Find where the given text appears and provide that cell's center as [x, y] coordinate. 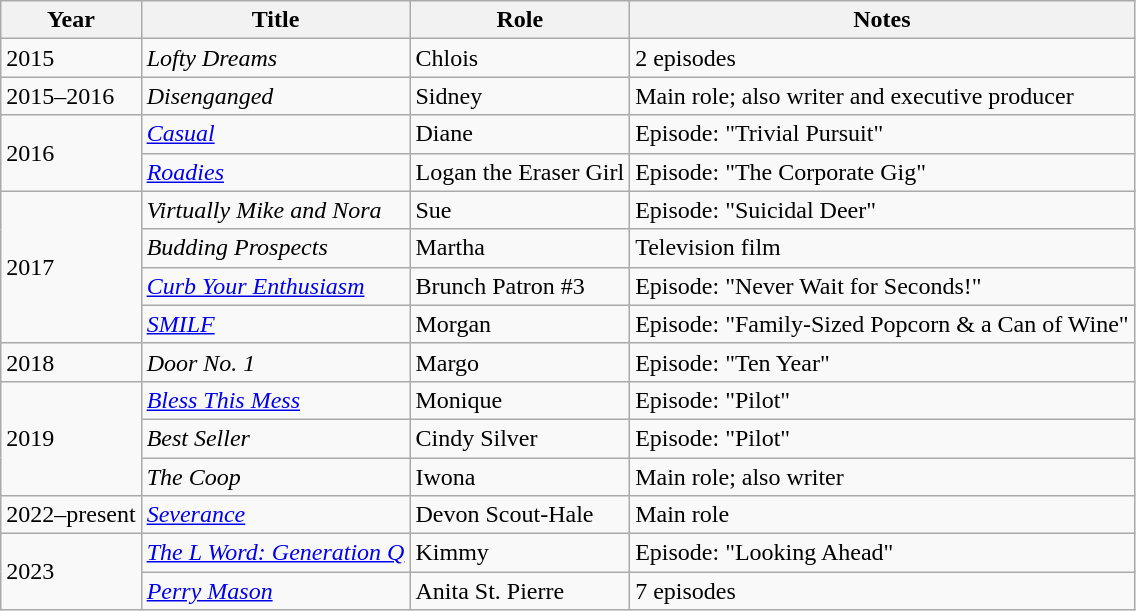
2023 [71, 572]
Chlois [520, 58]
Margo [520, 362]
Iwona [520, 477]
2016 [71, 153]
Diane [520, 134]
Disenganged [276, 96]
Door No. 1 [276, 362]
Episode: "Trivial Pursuit" [882, 134]
Sidney [520, 96]
Episode: "Looking Ahead" [882, 553]
Episode: "Never Wait for Seconds!" [882, 286]
Casual [276, 134]
Perry Mason [276, 591]
Notes [882, 20]
SMILF [276, 324]
Budding Prospects [276, 248]
Year [71, 20]
The L Word: Generation Q [276, 553]
Morgan [520, 324]
2017 [71, 267]
Severance [276, 515]
Main role; also writer [882, 477]
Anita St. Pierre [520, 591]
7 episodes [882, 591]
Episode: "Family-Sized Popcorn & a Can of Wine" [882, 324]
Television film [882, 248]
Devon Scout-Hale [520, 515]
2015 [71, 58]
The Coop [276, 477]
2018 [71, 362]
Roadies [276, 172]
Kimmy [520, 553]
Virtually Mike and Nora [276, 210]
Bless This Mess [276, 400]
Martha [520, 248]
Monique [520, 400]
Curb Your Enthusiasm [276, 286]
Episode: "Suicidal Deer" [882, 210]
Episode: "Ten Year" [882, 362]
Main role; also writer and executive producer [882, 96]
Sue [520, 210]
Role [520, 20]
Lofty Dreams [276, 58]
Title [276, 20]
2019 [71, 438]
2 episodes [882, 58]
2015–2016 [71, 96]
Cindy Silver [520, 438]
Brunch Patron #3 [520, 286]
2022–present [71, 515]
Episode: "The Corporate Gig" [882, 172]
Logan the Eraser Girl [520, 172]
Best Seller [276, 438]
Main role [882, 515]
